Find where the given text appears and provide that cell's center as [X, Y] coordinate. 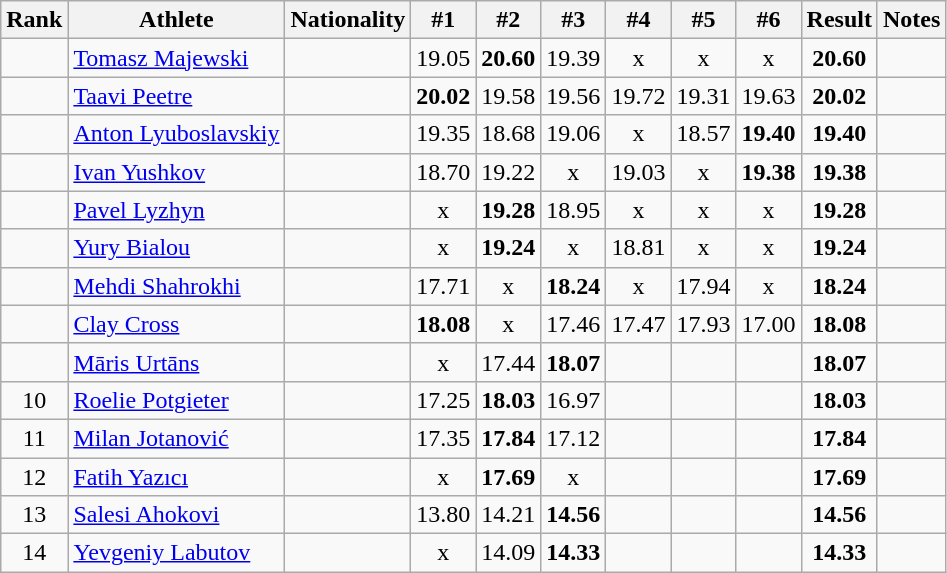
#4 [638, 20]
17.93 [704, 324]
#2 [508, 20]
17.71 [444, 286]
14 [34, 553]
Māris Urtāns [176, 362]
17.46 [574, 324]
11 [34, 438]
#1 [444, 20]
13 [34, 515]
18.81 [638, 248]
Fatih Yazıcı [176, 477]
Result [839, 20]
17.94 [704, 286]
Ivan Yushkov [176, 172]
17.35 [444, 438]
Taavi Peetre [176, 96]
19.06 [574, 134]
10 [34, 400]
19.72 [638, 96]
Clay Cross [176, 324]
17.12 [574, 438]
Nationality [348, 20]
19.63 [768, 96]
Pavel Lyzhyn [176, 210]
Salesi Ahokovi [176, 515]
19.22 [508, 172]
#3 [574, 20]
Tomasz Majewski [176, 58]
19.31 [704, 96]
18.70 [444, 172]
19.03 [638, 172]
19.58 [508, 96]
19.35 [444, 134]
14.21 [508, 515]
17.25 [444, 400]
Roelie Potgieter [176, 400]
Milan Jotanović [176, 438]
19.05 [444, 58]
19.39 [574, 58]
13.80 [444, 515]
18.68 [508, 134]
Anton Lyuboslavskiy [176, 134]
Yevgeniy Labutov [176, 553]
19.56 [574, 96]
#6 [768, 20]
17.44 [508, 362]
17.00 [768, 324]
16.97 [574, 400]
18.57 [704, 134]
Notes [911, 20]
Rank [34, 20]
Athlete [176, 20]
12 [34, 477]
14.09 [508, 553]
Yury Bialou [176, 248]
#5 [704, 20]
18.95 [574, 210]
Mehdi Shahrokhi [176, 286]
17.47 [638, 324]
